Capture the cell that displays the provided text and extract its [x, y] central coordinate. 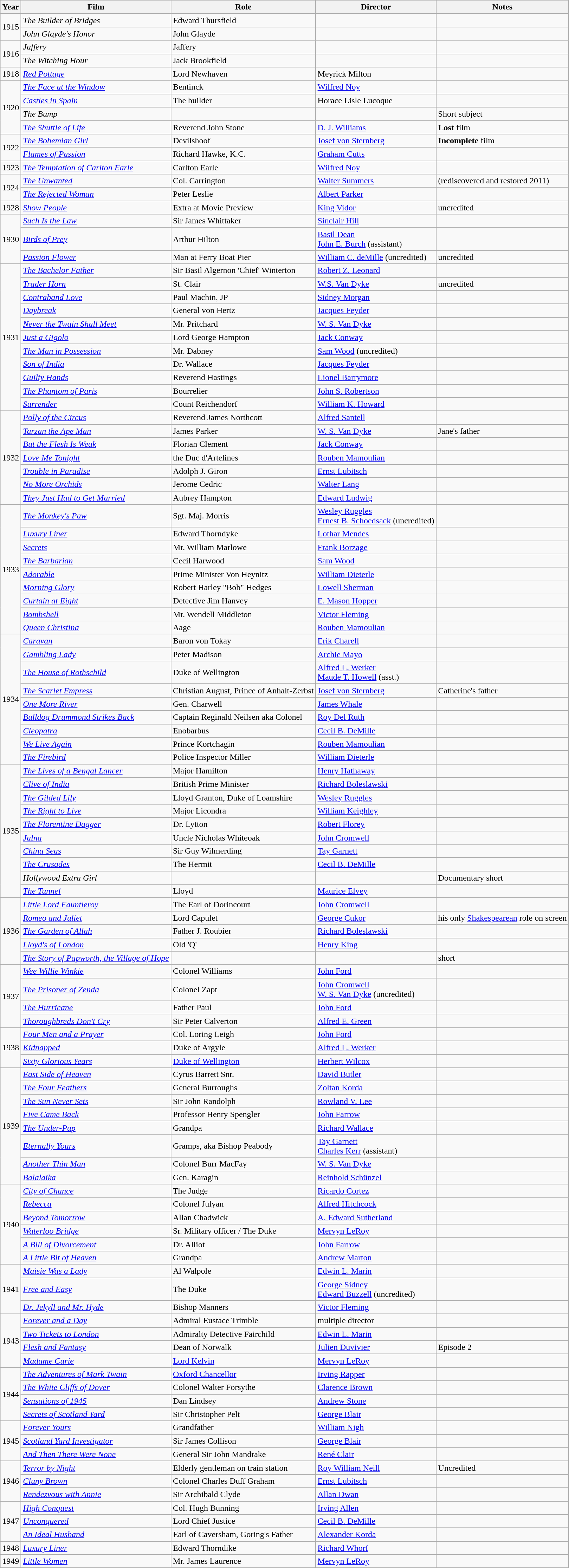
Terror by Night [96, 1468]
The House of Rothschild [96, 672]
The Florentine Dagger [96, 824]
Edward Ludwig [376, 498]
Romeo and Juliet [96, 918]
Alfred Hitchcock [376, 1204]
1935 [11, 831]
The builder [243, 100]
Role [243, 7]
Unconquered [96, 1521]
Lloyd [243, 891]
Tay GarnettCharles Kerr (assistant) [376, 1146]
John Glayde's Honor [96, 34]
Maisie Was a Lady [96, 1271]
The Under-Pup [96, 1128]
1924 [11, 188]
British Prime Minister [243, 784]
1934 [11, 699]
Robert Z. Leonard [376, 270]
René Clair [376, 1454]
Sidney Morgan [376, 297]
Bishop Manners [243, 1307]
Sam Wood (uncredited) [376, 351]
Ricardo Cortez [376, 1191]
1928 [11, 208]
Sir Peter Calverton [243, 1021]
A Little Bit of Heaven [96, 1257]
Year [11, 7]
High Conquest [96, 1508]
Little Women [96, 1561]
The Bachelor Father [96, 270]
his only Shakespearean role on screen [503, 918]
John S. Robertson [376, 391]
Uncredited [503, 1468]
The Judge [243, 1191]
Cluny Brown [96, 1481]
Lowell Sherman [376, 587]
Episode 2 [503, 1347]
Hollywood Extra Girl [96, 878]
The Bohemian Girl [96, 141]
Sr. Military officer / The Duke [243, 1231]
Admiralty Detective Fairchild [243, 1334]
Adolph J. Giron [243, 471]
Morning Glory [96, 587]
David Butler [376, 1074]
the Duc d'Artelines [243, 458]
Another Thin Man [96, 1164]
Roy William Neill [376, 1468]
1933 [11, 569]
They Just Had to Get Married [96, 498]
1918 [11, 74]
The Builder of Bridges [96, 20]
Prime Minister Von Heynitz [243, 574]
The Unwanted [96, 181]
multiple director [376, 1321]
Balalaika [96, 1177]
1922 [11, 147]
An Ideal Husband [96, 1535]
Wesley Ruggles [376, 797]
Irving Allen [376, 1508]
Lothar Mendes [376, 534]
Gambling Lady [96, 654]
The Garden of Allah [96, 931]
Secrets of Scotland Yard [96, 1414]
Bombshell [96, 614]
Lord Newhaven [243, 74]
Dr. Jekyll and Mr. Hyde [96, 1307]
A Bill of Divorcement [96, 1244]
George Cukor [376, 918]
Surrender [96, 404]
1923 [11, 168]
Dan Lindsey [243, 1401]
Edward Thursfield [243, 20]
Peter Madison [243, 654]
Alexander Korda [376, 1535]
W.S. Van Dyke [376, 284]
E. Mason Hopper [376, 601]
Reverend James Northcott [243, 418]
Catherine's father [503, 691]
Captain Reginald Neilsen aka Colonel [243, 717]
Guilty Hands [96, 377]
John CromwellW. S. Van Dyke (uncredited) [376, 989]
Beyond Tomorrow [96, 1217]
Sixty Glorious Years [96, 1061]
Oxford Chancellor [243, 1374]
Mr. William Marlowe [243, 547]
1915 [11, 27]
Christian August, Prince of Anhalt-Zerbst [243, 691]
Colonel Walter Forsythe [243, 1387]
Elderly gentleman on train station [243, 1468]
Man at Ferry Boat Pier [243, 257]
Tarzan the Ape Man [96, 431]
Florian Clement [243, 444]
Cleopatra [96, 731]
Eternally Yours [96, 1146]
The Witching Hour [96, 60]
Curtain at Eight [96, 601]
Dr. Wallace [243, 364]
The Sun Never Sets [96, 1101]
1939 [11, 1126]
The Gilded Lily [96, 797]
Waterloo Bridge [96, 1231]
Flesh and Fantasy [96, 1347]
Gramps, aka Bishop Peabody [243, 1146]
Walter Summers [376, 181]
Sir Archibald Clyde [243, 1494]
Caravan [96, 641]
Passion Flower [96, 257]
1920 [11, 107]
William Keighley [376, 811]
The Face at the Window [96, 87]
William Nigh [376, 1427]
Lord Capulet [243, 918]
Queen Christina [96, 628]
Reverend John Stone [243, 127]
Arthur Hilton [243, 239]
Henry King [376, 945]
Al Walpole [243, 1271]
Irving Rapper [376, 1374]
Erik Charell [376, 641]
The Right to Live [96, 811]
General Burroughs [243, 1088]
Madame Curie [96, 1361]
Trouble in Paradise [96, 471]
1941 [11, 1289]
Free and Easy [96, 1289]
The Scarlet Empress [96, 691]
Richard Wallace [376, 1128]
Robert Florey [376, 824]
Jalna [96, 838]
Father Paul [243, 1007]
Reinhold Schünzel [376, 1177]
Basil DeanJohn E. Burch (assistant) [376, 239]
Baron von Tokay [243, 641]
Director [376, 7]
Graham Cutts [376, 154]
Admiral Eustace Trimble [243, 1321]
The Duke [243, 1289]
The Barbarian [96, 561]
Meyrick Milton [376, 74]
Zoltan Korda [376, 1088]
Father J. Roubier [243, 931]
Love Me Tonight [96, 458]
Richard Whorf [376, 1548]
East Side of Heaven [96, 1074]
Walter Lang [376, 484]
Major Hamilton [243, 771]
Lloyd's of London [96, 945]
Lord Chief Justice [243, 1521]
The Hermit [243, 864]
Sensations of 1945 [96, 1401]
The Crusades [96, 864]
Show People [96, 208]
Alfred Santell [376, 418]
Albert Parker [376, 194]
Sir John Randolph [243, 1101]
The Lives of a Bengal Lancer [96, 771]
Jane's father [503, 431]
Richard Hawke, K.C. [243, 154]
Colonel Zapt [243, 989]
Wee Willie Winkie [96, 971]
short [503, 958]
1932 [11, 458]
Andrew Stone [376, 1401]
Son of India [96, 364]
Gen. Charwell [243, 704]
Mr. James Laurence [243, 1561]
Tay Garnett [376, 851]
Aage [243, 628]
The Adventures of Mark Twain [96, 1374]
(rediscovered and restored 2011) [503, 181]
Mr. Wendell Middleton [243, 614]
One More River [96, 704]
Dr. Lytton [243, 824]
Edward Thorndyke [243, 534]
1946 [11, 1481]
The Four Feathers [96, 1088]
Reverend Hastings [243, 377]
Trader Horn [96, 284]
Never the Twain Shall Meet [96, 324]
Lloyd Granton, Duke of Loamshire [243, 797]
The Bump [96, 114]
Forever Yours [96, 1427]
James Parker [243, 431]
Devilshoof [243, 141]
Short subject [503, 114]
General von Hertz [243, 311]
Clive of India [96, 784]
Earl of Caversham, Goring's Father [243, 1535]
Just a Gigolo [96, 337]
Gen. Karagin [243, 1177]
Incomplete film [503, 141]
Flames of Passion [96, 154]
Prince Kortchagin [243, 744]
The White Cliffs of Dover [96, 1387]
A. Edward Sutherland [376, 1217]
The Tunnel [96, 891]
Contraband Love [96, 297]
Rendezvous with Annie [96, 1494]
Colonel Julyan [243, 1204]
D. J. Williams [376, 127]
Professor Henry Spengler [243, 1115]
Clarence Brown [376, 1387]
Forever and a Day [96, 1321]
Rowland V. Lee [376, 1101]
The Earl of Dorincourt [243, 904]
Andrew Marton [376, 1257]
Aubrey Hampton [243, 498]
Adorable [96, 574]
Wesley RugglesErnest B. Schoedsack (uncredited) [376, 516]
Daybreak [96, 311]
Sam Wood [376, 561]
Uncle Nicholas Whiteoak [243, 838]
Police Inspector Miller [243, 757]
Mr. Dabney [243, 351]
Kidnapped [96, 1047]
Such Is the Law [96, 221]
Bourrelier [243, 391]
1930 [11, 239]
1940 [11, 1224]
King Vidor [376, 208]
Film [96, 7]
Sir Guy Wilmerding [243, 851]
Sir Basil Algernon 'Chief' Winterton [243, 270]
Alfred E. Green [376, 1021]
Archie Mayo [376, 654]
Four Men and a Prayer [96, 1034]
Henry Hathaway [376, 771]
St. Clair [243, 284]
Enobarbus [243, 731]
Two Tickets to London [96, 1334]
Detective Jim Hanvey [243, 601]
The Monkey's Paw [96, 516]
Alfred L. Werker [376, 1047]
Edward Thorndike [243, 1548]
No More Orchids [96, 484]
Colonel Charles Duff Graham [243, 1481]
And Then There Were None [96, 1454]
Duke of Argyle [243, 1047]
1916 [11, 54]
Carlton Earle [243, 168]
Major Licondra [243, 811]
William K. Howard [376, 404]
Alfred L. WerkerMaude T. Howell (asst.) [376, 672]
The Phantom of Paris [96, 391]
Scotland Yard Investigator [96, 1441]
The Man in Possession [96, 351]
Bentinck [243, 87]
The Prisoner of Zenda [96, 989]
1936 [11, 931]
Five Came Back [96, 1115]
City of Chance [96, 1191]
Dean of Norwalk [243, 1347]
Jack Brookfield [243, 60]
1948 [11, 1548]
Thoroughbreds Don't Cry [96, 1021]
Lord Kelvin [243, 1361]
Birds of Prey [96, 239]
The Rejected Woman [96, 194]
1949 [11, 1561]
Grandfather [243, 1427]
Sgt. Maj. Morris [243, 516]
Peter Leslie [243, 194]
1931 [11, 337]
James Whale [376, 704]
Lost film [503, 127]
Allan Chadwick [243, 1217]
Bulldog Drummond Strikes Back [96, 717]
Julien Duvivier [376, 1347]
1945 [11, 1441]
Maurice Elvey [376, 891]
Sir Christopher Pelt [243, 1414]
Herbert Wilcox [376, 1061]
Jerome Cedric [243, 484]
The Hurricane [96, 1007]
William C. deMille (uncredited) [376, 257]
Cecil Harwood [243, 561]
Cyrus Barrett Snr. [243, 1074]
The Temptation of Carlton Earle [96, 168]
Dr. Alliot [243, 1244]
Paul Machin, JP [243, 297]
General Sir John Mandrake [243, 1454]
1938 [11, 1047]
Red Pottage [96, 74]
Little Lord Fauntleroy [96, 904]
Extra at Movie Preview [243, 208]
Allan Dwan [376, 1494]
We Live Again [96, 744]
But the Flesh Is Weak [96, 444]
Polly of the Circus [96, 418]
Horace Lisle Lucoque [376, 100]
Col. Carrington [243, 181]
The Story of Papworth, the Village of Hope [96, 958]
1943 [11, 1341]
Castles in Spain [96, 100]
Col. Hugh Bunning [243, 1508]
Mr. Pritchard [243, 324]
Col. Loring Leigh [243, 1034]
Lord George Hampton [243, 337]
Roy Del Ruth [376, 717]
Documentary short [503, 878]
Robert Harley "Bob" Hedges [243, 587]
John Glayde [243, 34]
Rebecca [96, 1204]
George SidneyEdward Buzzell (uncredited) [376, 1289]
Count Reichendorf [243, 404]
Old 'Q' [243, 945]
Colonel Burr MacFay [243, 1164]
China Seas [96, 851]
1937 [11, 996]
Colonel Williams [243, 971]
The Firebird [96, 757]
Sir James Collison [243, 1441]
Frank Borzage [376, 547]
Sinclair Hill [376, 221]
1947 [11, 1521]
Notes [503, 7]
Secrets [96, 547]
Lionel Barrymore [376, 377]
1944 [11, 1394]
The Shuttle of Life [96, 127]
Sir James Whittaker [243, 221]
